Provide the (x, y) coordinate of the cell's center where the given text is located.  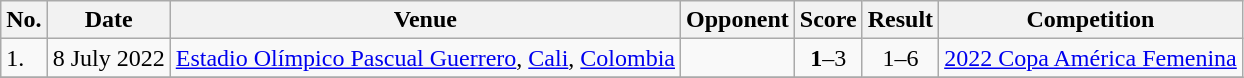
1. (24, 58)
1–3 (828, 58)
Result (900, 20)
8 July 2022 (108, 58)
Opponent (738, 20)
1–6 (900, 58)
2022 Copa América Femenina (1091, 58)
No. (24, 20)
Competition (1091, 20)
Score (828, 20)
Venue (425, 20)
Estadio Olímpico Pascual Guerrero, Cali, Colombia (425, 58)
Date (108, 20)
